Scan for the cell matching the given text and deliver its (x, y) coordinate at center. 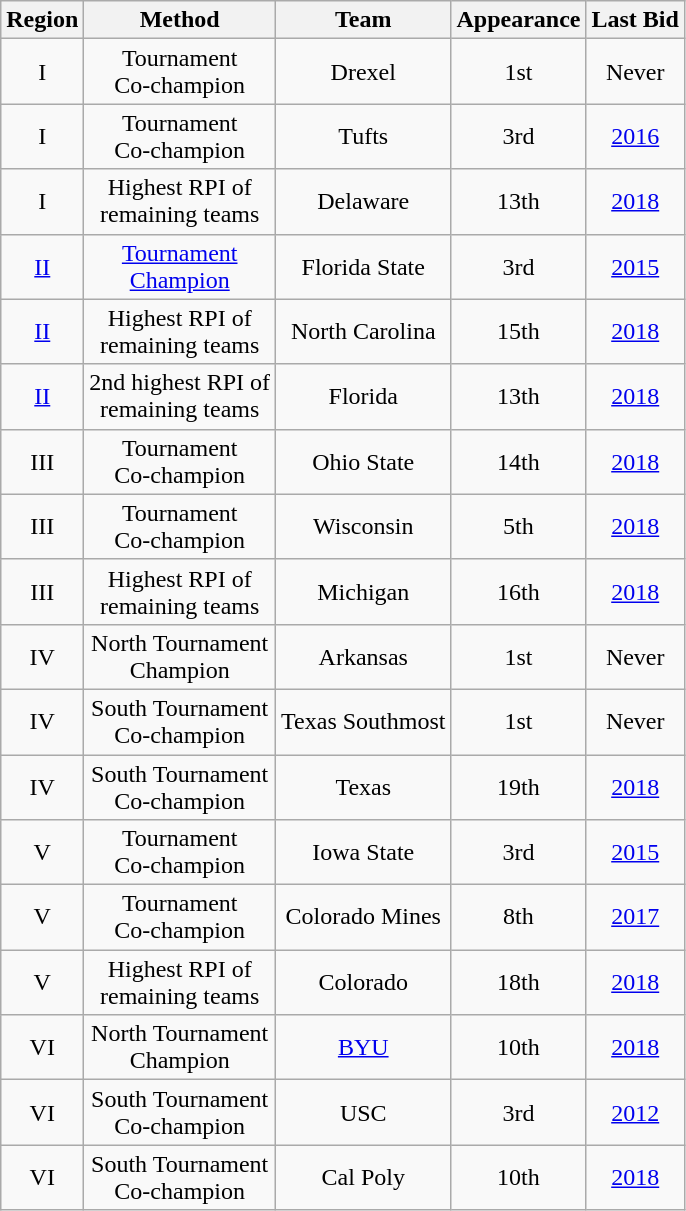
2016 (635, 136)
Drexel (364, 72)
Florida (364, 396)
Ohio State (364, 462)
Tufts (364, 136)
16th (518, 592)
Last Bid (635, 20)
Colorado (364, 982)
Iowa State (364, 852)
5th (518, 526)
2017 (635, 918)
19th (518, 786)
Arkansas (364, 656)
Method (180, 20)
Texas Southmost (364, 722)
North Carolina (364, 332)
Region (42, 20)
14th (518, 462)
Delaware (364, 202)
Wisconsin (364, 526)
8th (518, 918)
Florida State (364, 266)
Colorado Mines (364, 918)
18th (518, 982)
USC (364, 1112)
Appearance (518, 20)
Cal Poly (364, 1178)
BYU (364, 1048)
2012 (635, 1112)
TournamentChampion (180, 266)
2nd highest RPI ofremaining teams (180, 396)
Michigan (364, 592)
Texas (364, 786)
15th (518, 332)
Team (364, 20)
